Detect which cell encompasses the target text, then output its (X, Y) center coordinate. 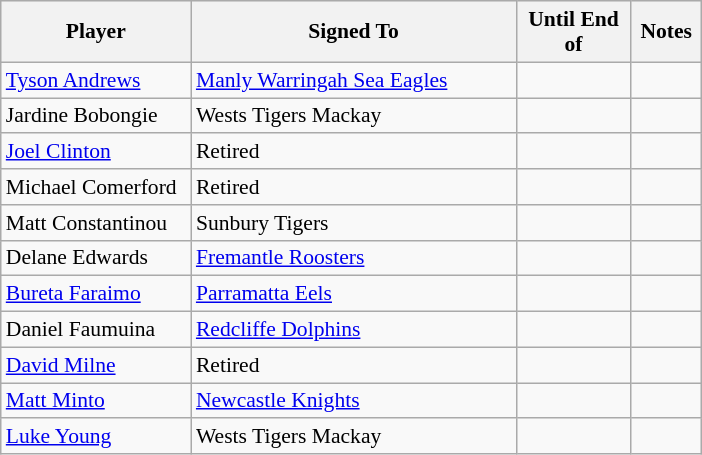
Until End of (574, 32)
Sunbury Tigers (354, 223)
Player (96, 32)
David Milne (96, 365)
Joel Clinton (96, 152)
Daniel Faumuina (96, 330)
Signed To (354, 32)
Jardine Bobongie (96, 116)
Newcastle Knights (354, 401)
Manly Warringah Sea Eagles (354, 80)
Delane Edwards (96, 258)
Bureta Faraimo (96, 294)
Tyson Andrews (96, 80)
Luke Young (96, 437)
Parramatta Eels (354, 294)
Notes (666, 32)
Matt Constantinou (96, 223)
Matt Minto (96, 401)
Redcliffe Dolphins (354, 330)
Fremantle Roosters (354, 258)
Michael Comerford (96, 187)
